Find where the given text appears and provide that cell's center as [x, y] coordinate. 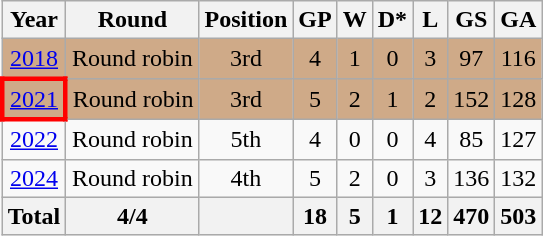
GA [518, 20]
85 [472, 139]
5th [246, 139]
L [430, 20]
Position [246, 20]
2022 [34, 139]
2021 [34, 98]
Total [34, 216]
503 [518, 216]
W [354, 20]
Year [34, 20]
136 [472, 178]
2024 [34, 178]
470 [472, 216]
GP [315, 20]
18 [315, 216]
4th [246, 178]
12 [430, 216]
D* [392, 20]
4/4 [132, 216]
152 [472, 98]
97 [472, 59]
132 [518, 178]
2018 [34, 59]
127 [518, 139]
GS [472, 20]
116 [518, 59]
128 [518, 98]
Round [132, 20]
